Locate the cell with the specified text and output its [X, Y] center coordinate. 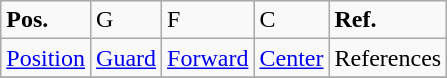
Position [46, 58]
C [292, 20]
Guard [126, 58]
Forward [208, 58]
References [388, 58]
Pos. [46, 20]
F [208, 20]
Ref. [388, 20]
Center [292, 58]
G [126, 20]
